Locate the cell with the specified text and output its [X, Y] center coordinate. 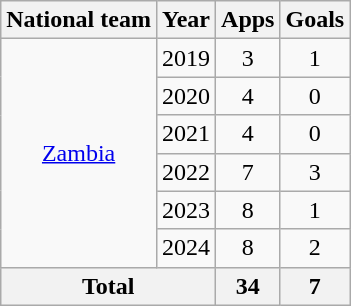
National team [79, 20]
2020 [186, 96]
2019 [186, 58]
34 [248, 286]
Goals [315, 20]
Apps [248, 20]
2022 [186, 172]
2024 [186, 248]
2021 [186, 134]
Total [108, 286]
Year [186, 20]
2 [315, 248]
2023 [186, 210]
Zambia [79, 153]
